Identify which cell holds the provided text, then report its [x, y] central coordinate. 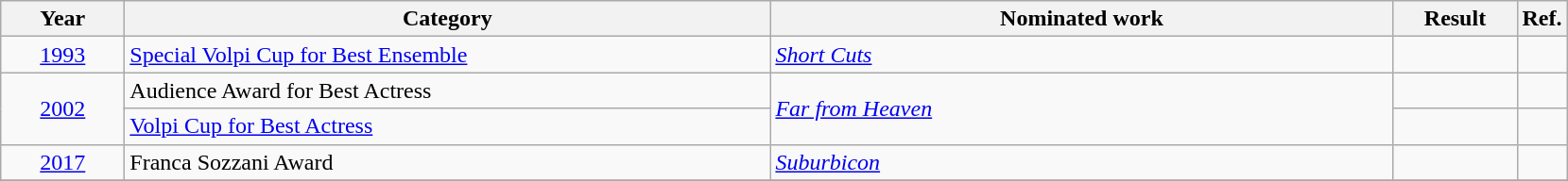
2002 [62, 108]
Nominated work [1081, 19]
Short Cuts [1081, 55]
Category [448, 19]
Volpi Cup for Best Actress [448, 126]
1993 [62, 55]
Franca Sozzani Award [448, 162]
Suburbicon [1081, 162]
Far from Heaven [1081, 108]
Audience Award for Best Actress [448, 90]
Special Volpi Cup for Best Ensemble [448, 55]
Result [1456, 19]
Year [62, 19]
Ref. [1542, 19]
2017 [62, 162]
